Provide the (X, Y) coordinate of the cell's center where the given text is located.  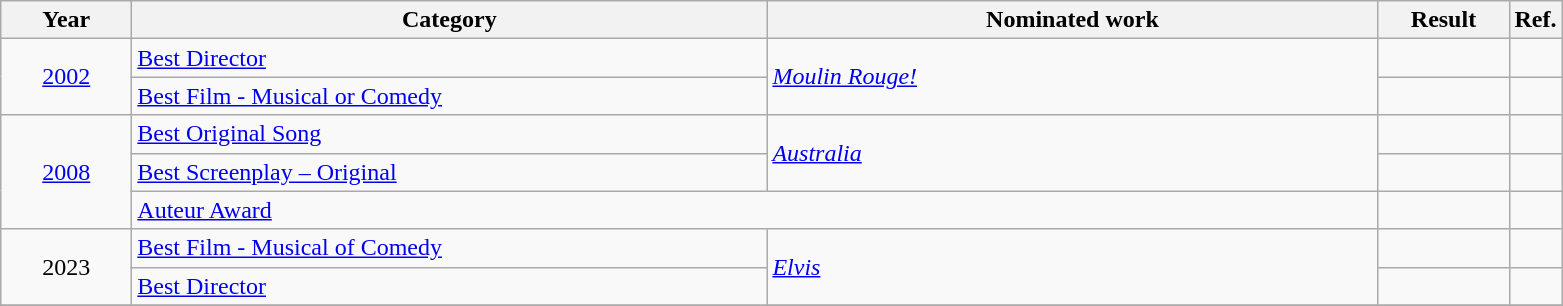
2002 (66, 77)
Result (1444, 20)
Elvis (1072, 267)
Category (450, 20)
Ref. (1536, 20)
Moulin Rouge! (1072, 77)
Auteur Award (755, 210)
2023 (66, 267)
Best Film - Musical of Comedy (450, 248)
Nominated work (1072, 20)
Best Original Song (450, 134)
Australia (1072, 153)
Best Film - Musical or Comedy (450, 96)
Best Screenplay – Original (450, 172)
Year (66, 20)
2008 (66, 172)
